Determine the (x, y) coordinate at the center of the cell enclosing the given text.  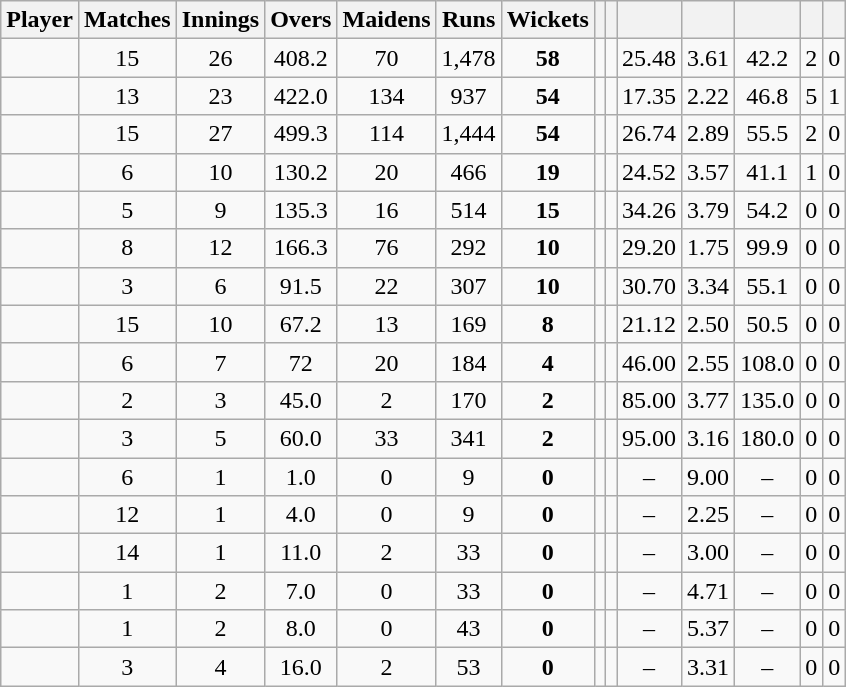
Player (40, 20)
108.0 (768, 362)
3.00 (708, 553)
7.0 (301, 591)
54.2 (768, 210)
3.16 (708, 438)
1,478 (468, 58)
14 (127, 553)
9.00 (708, 477)
11.0 (301, 553)
341 (468, 438)
2.22 (708, 96)
53 (468, 667)
55.5 (768, 134)
99.9 (768, 248)
43 (468, 629)
114 (386, 134)
45.0 (301, 400)
17.35 (650, 96)
29.20 (650, 248)
2.25 (708, 515)
67.2 (301, 324)
184 (468, 362)
2.50 (708, 324)
307 (468, 286)
Runs (468, 20)
1.75 (708, 248)
Matches (127, 20)
2.89 (708, 134)
95.00 (650, 438)
Wickets (548, 20)
58 (548, 58)
25.48 (650, 58)
70 (386, 58)
3.61 (708, 58)
85.00 (650, 400)
24.52 (650, 172)
19 (548, 172)
16 (386, 210)
5.37 (708, 629)
130.2 (301, 172)
2.55 (708, 362)
7 (220, 362)
41.1 (768, 172)
1.0 (301, 477)
292 (468, 248)
46.8 (768, 96)
60.0 (301, 438)
26 (220, 58)
16.0 (301, 667)
Overs (301, 20)
21.12 (650, 324)
3.79 (708, 210)
27 (220, 134)
937 (468, 96)
4.0 (301, 515)
50.5 (768, 324)
3.34 (708, 286)
4.71 (708, 591)
135.3 (301, 210)
3.31 (708, 667)
23 (220, 96)
169 (468, 324)
135.0 (768, 400)
134 (386, 96)
8.0 (301, 629)
166.3 (301, 248)
55.1 (768, 286)
514 (468, 210)
1,444 (468, 134)
72 (301, 362)
180.0 (768, 438)
422.0 (301, 96)
408.2 (301, 58)
3.57 (708, 172)
Maidens (386, 20)
42.2 (768, 58)
Innings (220, 20)
34.26 (650, 210)
170 (468, 400)
22 (386, 286)
26.74 (650, 134)
3.77 (708, 400)
30.70 (650, 286)
91.5 (301, 286)
466 (468, 172)
76 (386, 248)
46.00 (650, 362)
499.3 (301, 134)
